Pinpoint the cell where the given text exists, returning its (X, Y) midpoint coordinate. 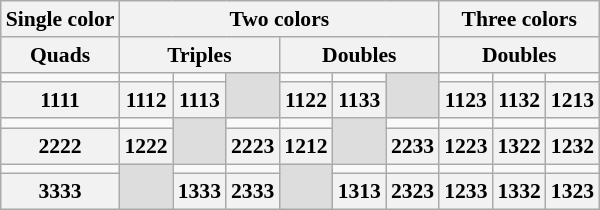
1113 (200, 101)
1333 (200, 192)
3333 (60, 192)
1122 (306, 101)
2222 (60, 146)
1233 (466, 192)
1232 (572, 146)
1322 (518, 146)
1212 (306, 146)
2323 (412, 192)
1313 (360, 192)
Quads (60, 55)
2333 (252, 192)
2233 (412, 146)
1111 (60, 101)
1332 (518, 192)
1323 (572, 192)
1222 (146, 146)
Three colors (519, 19)
Two colors (279, 19)
1132 (518, 101)
1123 (466, 101)
1133 (360, 101)
1213 (572, 101)
Triples (199, 55)
1112 (146, 101)
2223 (252, 146)
1223 (466, 146)
Single color (60, 19)
